Search for the cell housing the specified text and yield its [x, y] center coordinate. 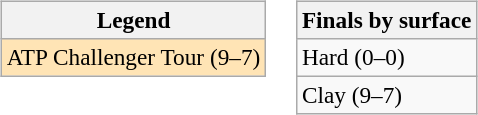
Legend [133, 20]
Clay (9–7) [387, 95]
Finals by surface [387, 20]
Hard (0–0) [387, 57]
ATP Challenger Tour (9–7) [133, 57]
